Locate the cell with the specified text and output its [x, y] center coordinate. 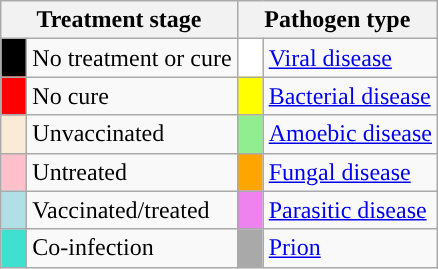
Vaccinated/treated [132, 210]
No treatment or cure [132, 58]
Fungal disease [350, 172]
Prion [350, 248]
Unvaccinated [132, 134]
Untreated [132, 172]
No cure [132, 96]
Bacterial disease [350, 96]
Viral disease [350, 58]
Pathogen type [337, 20]
Treatment stage [119, 20]
Co-infection [132, 248]
Parasitic disease [350, 210]
Amoebic disease [350, 134]
